Pinpoint the cell where the given text exists, returning its (X, Y) midpoint coordinate. 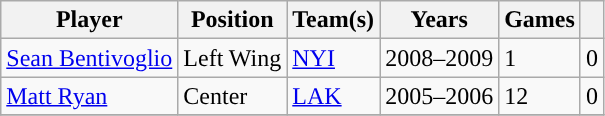
Matt Ryan (90, 96)
12 (540, 96)
Sean Bentivoglio (90, 58)
Years (440, 20)
Position (232, 20)
NYI (334, 58)
Center (232, 96)
Player (90, 20)
2005–2006 (440, 96)
2008–2009 (440, 58)
Team(s) (334, 20)
Left Wing (232, 58)
LAK (334, 96)
Games (540, 20)
1 (540, 58)
